Find where the given text appears and provide that cell's center as [X, Y] coordinate. 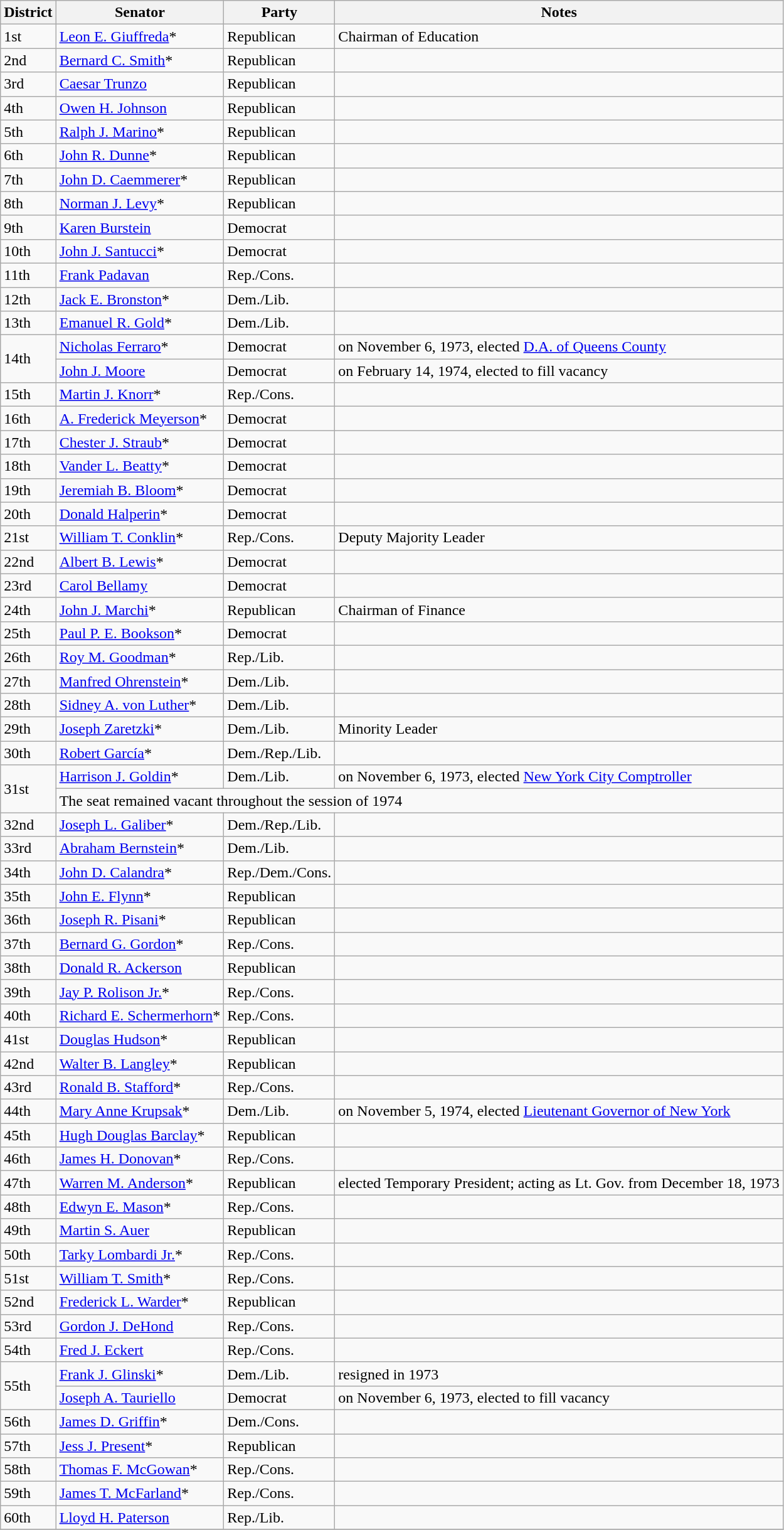
John J. Santucci* [140, 251]
28th [28, 705]
Tarky Lombardi Jr.* [140, 1254]
John D. Calandra* [140, 872]
59th [28, 1494]
Douglas Hudson* [140, 1039]
55th [28, 1386]
1st [28, 36]
Robert García* [140, 753]
Fred J. Eckert [140, 1350]
resigned in 1973 [559, 1374]
27th [28, 681]
Dem./Cons. [280, 1421]
17th [28, 442]
43rd [28, 1088]
42nd [28, 1064]
Minority Leader [559, 729]
54th [28, 1350]
6th [28, 156]
John J. Moore [140, 371]
John R. Dunne* [140, 156]
Harrison J. Goldin* [140, 777]
49th [28, 1231]
Ralph J. Marino* [140, 132]
District [28, 13]
45th [28, 1135]
7th [28, 179]
Rep./Dem./Cons. [280, 872]
on November 5, 1974, elected Lieutenant Governor of New York [559, 1111]
elected Temporary President; acting as Lt. Gov. from December 18, 1973 [559, 1183]
A. Frederick Meyerson* [140, 419]
46th [28, 1159]
Notes [559, 13]
Gordon J. DeHond [140, 1326]
Paul P. E. Bookson* [140, 633]
40th [28, 1015]
Edwyn E. Mason* [140, 1207]
Caesar Trunzo [140, 84]
50th [28, 1254]
39th [28, 992]
20th [28, 514]
Albert B. Lewis* [140, 562]
John D. Caemmerer* [140, 179]
51st [28, 1278]
29th [28, 729]
47th [28, 1183]
The seat remained vacant throughout the session of 1974 [419, 801]
34th [28, 872]
Nicholas Ferraro* [140, 347]
12th [28, 299]
Carol Bellamy [140, 586]
18th [28, 466]
25th [28, 633]
Lloyd H. Paterson [140, 1517]
Roy M. Goodman* [140, 657]
23rd [28, 586]
19th [28, 490]
William T. Conklin* [140, 538]
38th [28, 968]
15th [28, 395]
Mary Anne Krupsak* [140, 1111]
on February 14, 1974, elected to fill vacancy [559, 371]
35th [28, 896]
48th [28, 1207]
Norman J. Levy* [140, 203]
Joseph R. Pisani* [140, 920]
Owen H. Johnson [140, 108]
Deputy Majority Leader [559, 538]
Vander L. Beatty* [140, 466]
52nd [28, 1302]
60th [28, 1517]
Thomas F. McGowan* [140, 1470]
John E. Flynn* [140, 896]
on November 6, 1973, elected New York City Comptroller [559, 777]
Donald R. Ackerson [140, 968]
37th [28, 944]
Chester J. Straub* [140, 442]
Walter B. Langley* [140, 1064]
Sidney A. von Luther* [140, 705]
on November 6, 1973, elected to fill vacancy [559, 1398]
9th [28, 227]
11th [28, 275]
56th [28, 1421]
41st [28, 1039]
14th [28, 359]
Karen Burstein [140, 227]
8th [28, 203]
26th [28, 657]
53rd [28, 1326]
Leon E. Giuffreda* [140, 36]
John J. Marchi* [140, 609]
13th [28, 323]
Frederick L. Warder* [140, 1302]
57th [28, 1445]
58th [28, 1470]
24th [28, 609]
22nd [28, 562]
Warren M. Anderson* [140, 1183]
Chairman of Education [559, 36]
William T. Smith* [140, 1278]
Jay P. Rolison Jr.* [140, 992]
5th [28, 132]
Chairman of Finance [559, 609]
James D. Griffin* [140, 1421]
Emanuel R. Gold* [140, 323]
Bernard G. Gordon* [140, 944]
Joseph L. Galiber* [140, 825]
31st [28, 789]
4th [28, 108]
Frank J. Glinski* [140, 1374]
36th [28, 920]
Party [280, 13]
James T. McFarland* [140, 1494]
Hugh Douglas Barclay* [140, 1135]
44th [28, 1111]
21st [28, 538]
Martin J. Knorr* [140, 395]
Senator [140, 13]
Manfred Ohrenstein* [140, 681]
Jeremiah B. Bloom* [140, 490]
Joseph Zaretzki* [140, 729]
Abraham Bernstein* [140, 848]
16th [28, 419]
Donald Halperin* [140, 514]
James H. Donovan* [140, 1159]
10th [28, 251]
Frank Padavan [140, 275]
on November 6, 1973, elected D.A. of Queens County [559, 347]
Joseph A. Tauriello [140, 1398]
2nd [28, 60]
Martin S. Auer [140, 1231]
32nd [28, 825]
Ronald B. Stafford* [140, 1088]
Jess J. Present* [140, 1445]
Richard E. Schermerhorn* [140, 1015]
Bernard C. Smith* [140, 60]
30th [28, 753]
33rd [28, 848]
3rd [28, 84]
Jack E. Bronston* [140, 299]
